Return the (x, y) coordinate for the center point of the cell that contains the specified text.  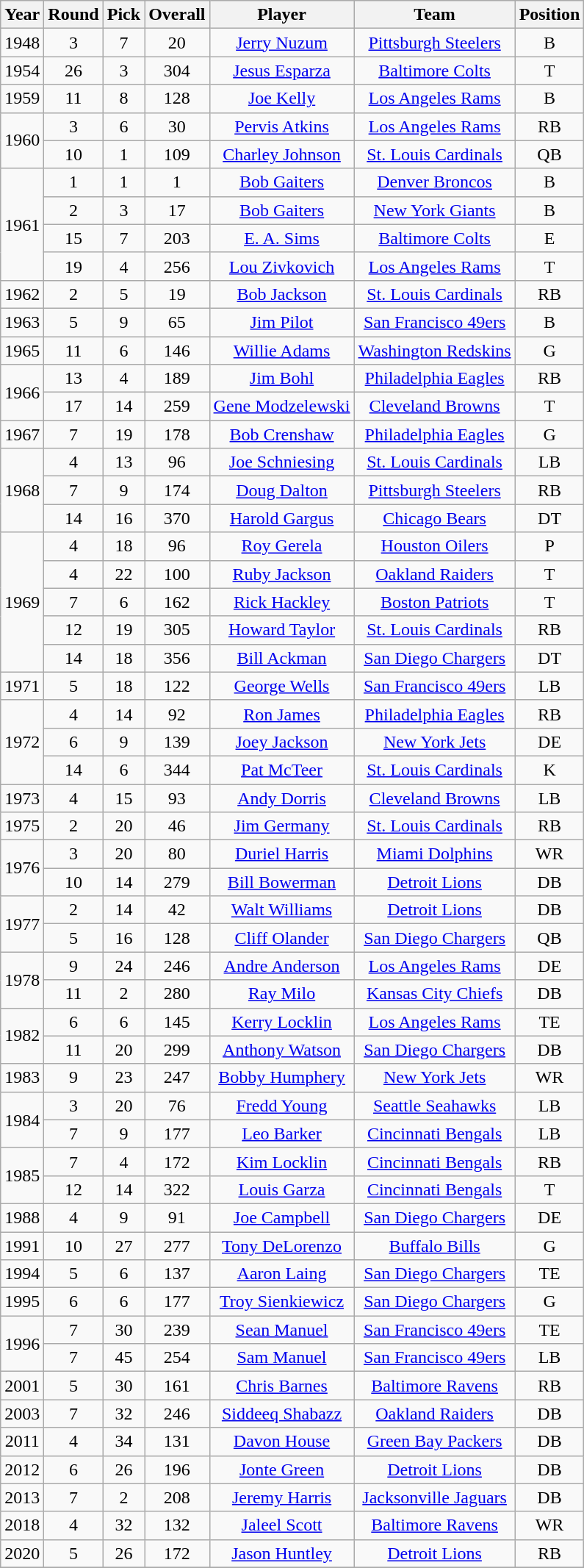
Year (22, 15)
1972 (22, 742)
22 (123, 574)
299 (177, 1050)
279 (177, 882)
146 (177, 351)
145 (177, 1022)
Lou Zivkovich (282, 266)
E. A. Sims (282, 238)
239 (177, 1330)
Duriel Harris (282, 854)
1982 (22, 1036)
1994 (22, 1274)
Joe Campbell (282, 1217)
Houston Oilers (435, 546)
1968 (22, 490)
1960 (22, 140)
Denver Broncos (435, 182)
1969 (22, 602)
1962 (22, 294)
109 (177, 154)
132 (177, 1525)
P (549, 546)
Bill Ackman (282, 658)
Jonte Green (282, 1469)
Ray Milo (282, 994)
208 (177, 1497)
42 (177, 910)
247 (177, 1078)
Jaleel Scott (282, 1525)
1971 (22, 686)
Sean Manuel (282, 1330)
161 (177, 1386)
Anthony Watson (282, 1050)
1973 (22, 798)
370 (177, 518)
Charley Johnson (282, 154)
322 (177, 1189)
65 (177, 322)
Rick Hackley (282, 602)
Kim Locklin (282, 1161)
1984 (22, 1120)
Miami Dolphins (435, 854)
Player (282, 15)
1965 (22, 351)
Siddeeq Shabazz (282, 1414)
Davon House (282, 1442)
Round (73, 15)
203 (177, 238)
Chicago Bears (435, 518)
1959 (22, 99)
100 (177, 574)
Jeremy Harris (282, 1497)
1996 (22, 1344)
1966 (22, 393)
2001 (22, 1386)
K (549, 770)
1991 (22, 1246)
Howard Taylor (282, 630)
Pat McTeer (282, 770)
Washington Redskins (435, 351)
1978 (22, 980)
Boston Patriots (435, 602)
91 (177, 1217)
Team (435, 15)
Bill Bowerman (282, 882)
Harold Gargus (282, 518)
8 (123, 99)
1988 (22, 1217)
277 (177, 1246)
Jerry Nuzum (282, 43)
254 (177, 1358)
Bob Jackson (282, 294)
Louis Garza (282, 1189)
Kansas City Chiefs (435, 994)
34 (123, 1442)
Pervis Atkins (282, 126)
2011 (22, 1442)
Joe Kelly (282, 99)
Andy Dorris (282, 798)
Jim Bohl (282, 379)
1975 (22, 826)
Tony DeLorenzo (282, 1246)
174 (177, 490)
24 (123, 966)
Joe Schniesing (282, 462)
Ruby Jackson (282, 574)
1967 (22, 434)
122 (177, 686)
45 (123, 1358)
139 (177, 742)
27 (123, 1246)
1985 (22, 1175)
189 (177, 379)
178 (177, 434)
Jason Huntley (282, 1553)
80 (177, 854)
Overall (177, 15)
Ron James (282, 714)
Jesus Esparza (282, 71)
Walt Williams (282, 910)
Willie Adams (282, 351)
Chris Barnes (282, 1386)
131 (177, 1442)
Bobby Humphery (282, 1078)
Leo Barker (282, 1134)
Cliff Olander (282, 938)
Roy Gerela (282, 546)
Jacksonville Jaguars (435, 1497)
2013 (22, 1497)
76 (177, 1106)
92 (177, 714)
280 (177, 994)
1995 (22, 1302)
Jim Germany (282, 826)
Position (549, 15)
2018 (22, 1525)
137 (177, 1274)
Pick (123, 15)
162 (177, 602)
1976 (22, 868)
1948 (22, 43)
Doug Dalton (282, 490)
356 (177, 658)
2012 (22, 1469)
E (549, 238)
Andre Anderson (282, 966)
305 (177, 630)
259 (177, 407)
93 (177, 798)
256 (177, 266)
1961 (22, 224)
Jim Pilot (282, 322)
Aaron Laing (282, 1274)
Seattle Seahawks (435, 1106)
1977 (22, 924)
1963 (22, 322)
1983 (22, 1078)
New York Giants (435, 210)
344 (177, 770)
Gene Modzelewski (282, 407)
Green Bay Packers (435, 1442)
Bob Crenshaw (282, 434)
2003 (22, 1414)
304 (177, 71)
Troy Sienkiewicz (282, 1302)
George Wells (282, 686)
Sam Manuel (282, 1358)
23 (123, 1078)
46 (177, 826)
Joey Jackson (282, 742)
Fredd Young (282, 1106)
196 (177, 1469)
Buffalo Bills (435, 1246)
1954 (22, 71)
Kerry Locklin (282, 1022)
2020 (22, 1553)
